Locate the cell with the specified text and output its (X, Y) center coordinate. 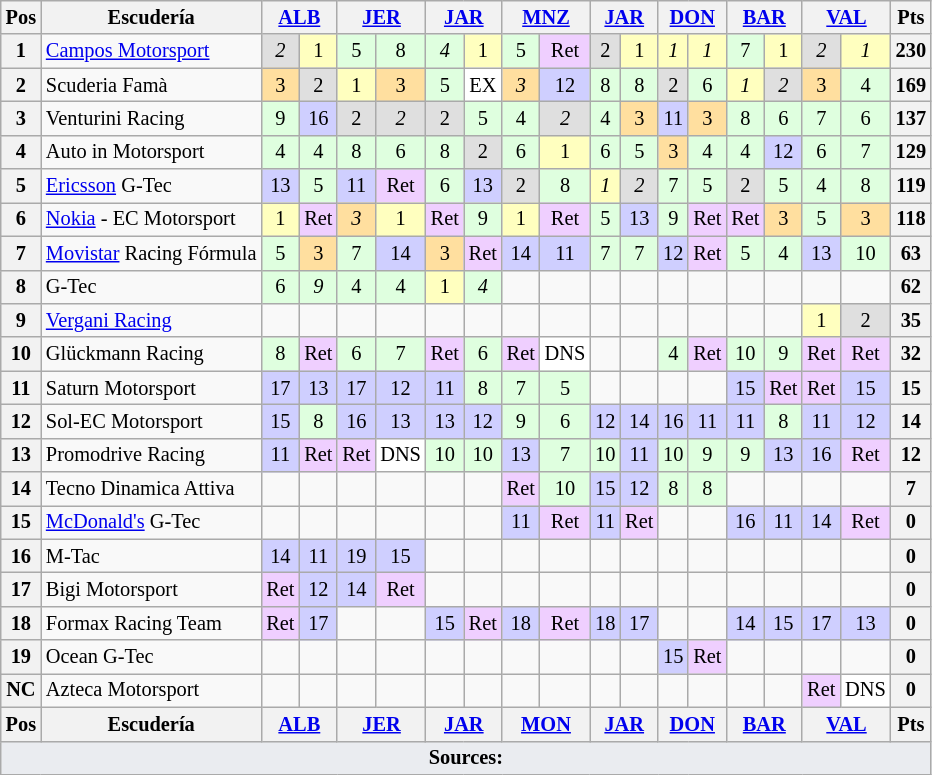
Movistar Racing Fórmula (151, 253)
35 (911, 320)
Auto in Motorsport (151, 152)
MON (546, 724)
118 (911, 219)
G-Tec (151, 287)
McDonald's G-Tec (151, 522)
63 (911, 253)
230 (911, 51)
Vergani Racing (151, 320)
M-Tac (151, 556)
Bigi Motorsport (151, 589)
Saturn Motorsport (151, 388)
119 (911, 186)
Formax Racing Team (151, 623)
Ericsson G-Tec (151, 186)
62 (911, 287)
EX (483, 85)
Glückmann Racing (151, 354)
Tecno Dinamica Attiva (151, 489)
Sol-EC Motorsport (151, 421)
Azteca Motorsport (151, 690)
Promodrive Racing (151, 455)
Sources: (466, 758)
137 (911, 118)
Nokia - EC Motorsport (151, 219)
Campos Motorsport (151, 51)
Venturini Racing (151, 118)
Scuderia Famà (151, 85)
169 (911, 85)
129 (911, 152)
NC (21, 690)
Ocean G-Tec (151, 657)
MNZ (546, 17)
32 (911, 354)
